From the cell containing the given text, extract its center point as (X, Y) coordinate. 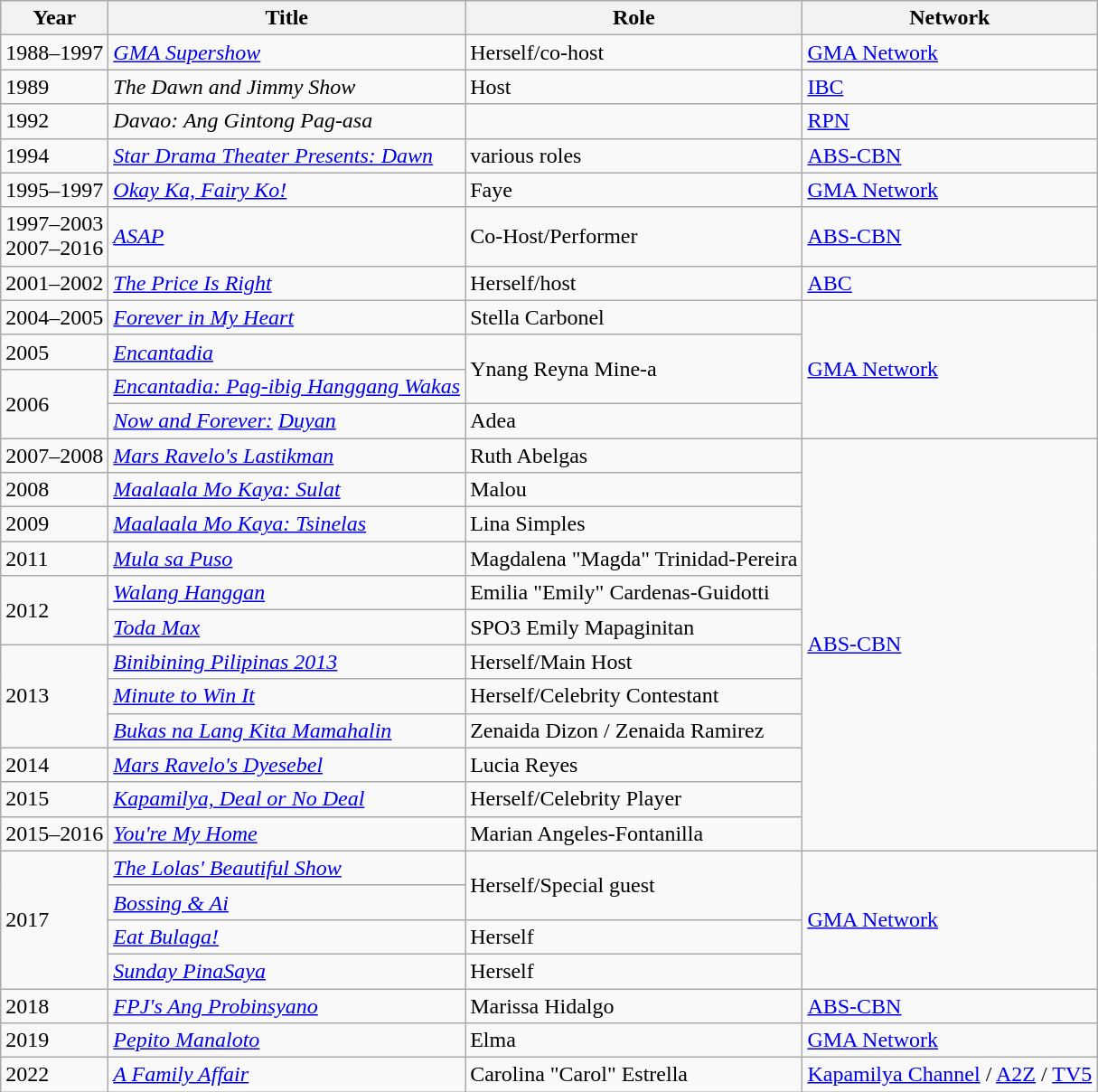
2014 (54, 765)
Malou (634, 490)
Herself/Celebrity Player (634, 799)
1989 (54, 87)
Herself/Main Host (634, 662)
1988–1997 (54, 52)
Lina Simples (634, 524)
Now and Forever: Duyan (287, 420)
2008 (54, 490)
1997–2003 2007–2016 (54, 237)
Mars Ravelo's Dyesebel (287, 765)
2005 (54, 352)
Host (634, 87)
FPJ's Ang Probinsyano (287, 1006)
ABC (950, 283)
The Dawn and Jimmy Show (287, 87)
Elma (634, 1040)
Maalaala Mo Kaya: Sulat (287, 490)
The Price Is Right (287, 283)
2015–2016 (54, 833)
Title (287, 18)
Minute to Win It (287, 696)
Co-Host/Performer (634, 237)
2015 (54, 799)
2013 (54, 696)
1994 (54, 155)
A Family Affair (287, 1075)
Bossing & Ai (287, 902)
Forever in My Heart (287, 317)
Herself/Celebrity Contestant (634, 696)
Herself/Special guest (634, 885)
Pepito Manaloto (287, 1040)
Binibining Pilipinas 2013 (287, 662)
Bukas na Lang Kita Mamahalin (287, 730)
Ruth Abelgas (634, 455)
Eat Bulaga! (287, 937)
1995–1997 (54, 190)
2009 (54, 524)
Okay Ka, Fairy Ko! (287, 190)
Mula sa Puso (287, 559)
Carolina "Carol" Estrella (634, 1075)
Walang Hanggan (287, 593)
Herself/co-host (634, 52)
The Lolas' Beautiful Show (287, 868)
2012 (54, 610)
2007–2008 (54, 455)
ASAP (287, 237)
2001–2002 (54, 283)
Toda Max (287, 627)
Encantadia: Pag-ibig Hanggang Wakas (287, 386)
Faye (634, 190)
2006 (54, 403)
GMA Supershow (287, 52)
Stella Carbonel (634, 317)
SPO3 Emily Mapaginitan (634, 627)
2017 (54, 919)
Marian Angeles-Fontanilla (634, 833)
2018 (54, 1006)
Star Drama Theater Presents: Dawn (287, 155)
2019 (54, 1040)
Kapamilya, Deal or No Deal (287, 799)
Encantadia (287, 352)
Year (54, 18)
Ynang Reyna Mine-a (634, 369)
Lucia Reyes (634, 765)
1992 (54, 121)
IBC (950, 87)
Role (634, 18)
Marissa Hidalgo (634, 1006)
Herself/host (634, 283)
Sunday PinaSaya (287, 971)
Zenaida Dizon / Zenaida Ramirez (634, 730)
You're My Home (287, 833)
Emilia "Emily" Cardenas-Guidotti (634, 593)
Kapamilya Channel / A2Z / TV5 (950, 1075)
Maalaala Mo Kaya: Tsinelas (287, 524)
2004–2005 (54, 317)
RPN (950, 121)
2011 (54, 559)
Network (950, 18)
2022 (54, 1075)
various roles (634, 155)
Adea (634, 420)
Mars Ravelo's Lastikman (287, 455)
Magdalena "Magda" Trinidad-Pereira (634, 559)
Davao: Ang Gintong Pag-asa (287, 121)
